From the cell containing the given text, extract its center point as (X, Y) coordinate. 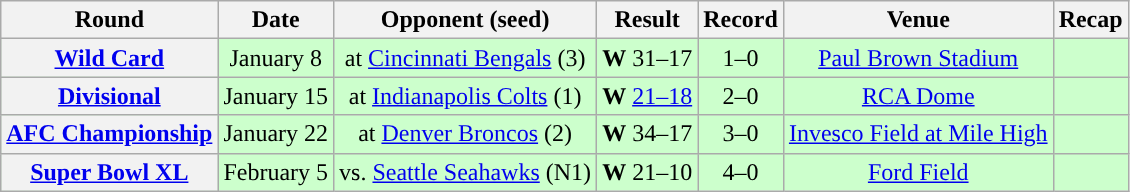
Venue (918, 20)
Super Bowl XL (110, 172)
at Indianapolis Colts (1) (466, 96)
Round (110, 20)
AFC Championship (110, 134)
W 31–17 (648, 58)
Result (648, 20)
Divisional (110, 96)
Invesco Field at Mile High (918, 134)
3–0 (741, 134)
vs. Seattle Seahawks (N1) (466, 172)
Wild Card (110, 58)
February 5 (276, 172)
RCA Dome (918, 96)
Date (276, 20)
Opponent (seed) (466, 20)
Record (741, 20)
Ford Field (918, 172)
Paul Brown Stadium (918, 58)
2–0 (741, 96)
W 21–10 (648, 172)
January 22 (276, 134)
at Cincinnati Bengals (3) (466, 58)
January 15 (276, 96)
4–0 (741, 172)
W 21–18 (648, 96)
January 8 (276, 58)
1–0 (741, 58)
Recap (1090, 20)
at Denver Broncos (2) (466, 134)
W 34–17 (648, 134)
